Output the [x, y] coordinate of the center of the cell containing the given text.  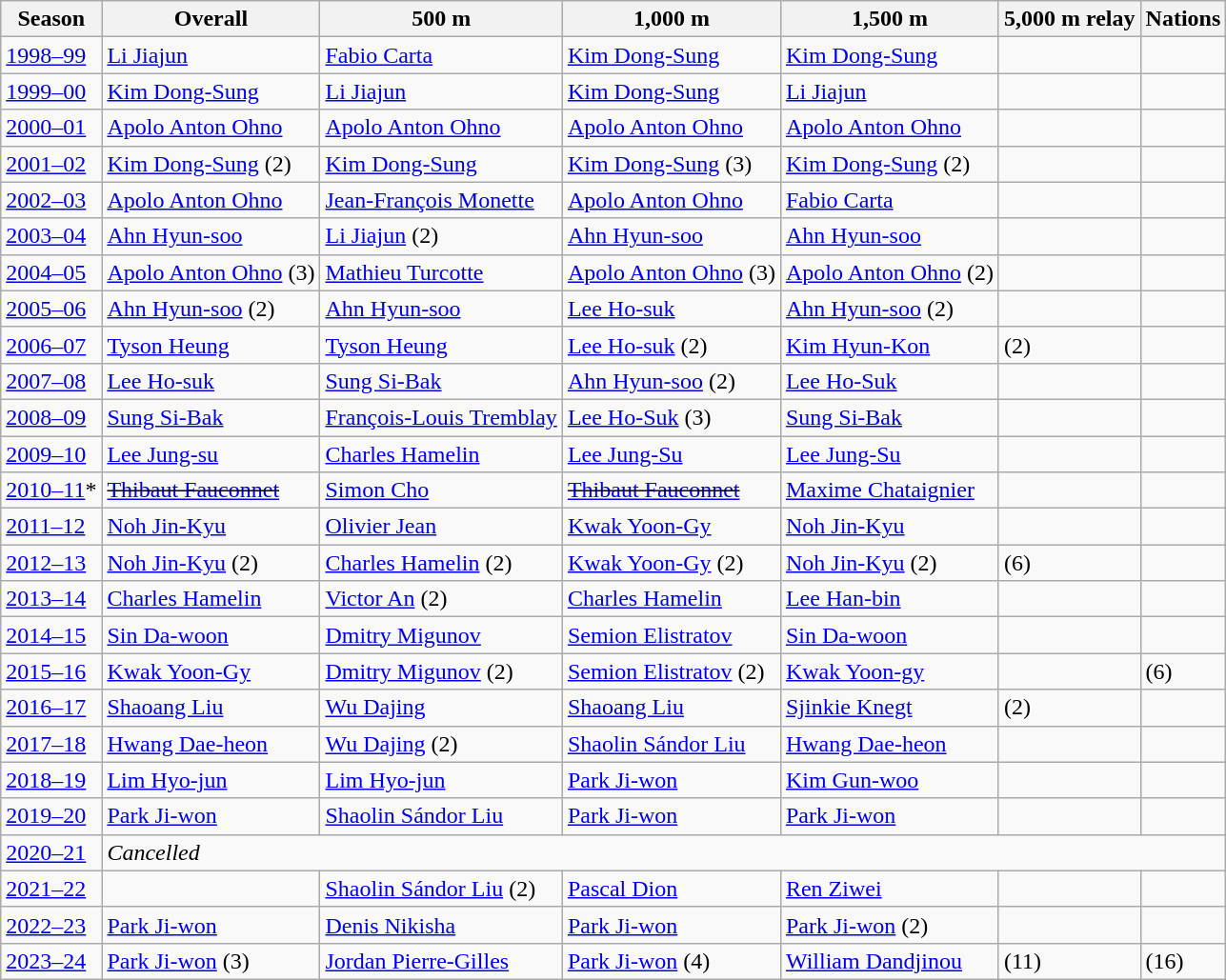
2017–18 [51, 744]
Lee Ho-Suk [890, 381]
Lee Jung-su [211, 454]
2015–16 [51, 671]
Simon Cho [441, 490]
Mathieu Turcotte [441, 272]
Lee Han-bin [890, 599]
Semion Elistratov [671, 635]
2022–23 [51, 925]
Kim Dong-Sung (3) [671, 164]
Pascal Dion [671, 889]
Lee Ho-suk (2) [671, 345]
Sjinkie Knegt [890, 708]
Kim Hyun-Kon [890, 345]
(16) [1183, 961]
Semion Elistratov (2) [671, 671]
2013–14 [51, 599]
2008–09 [51, 417]
2011–12 [51, 527]
Dmitry Migunov (2) [441, 671]
2009–10 [51, 454]
Wu Dajing [441, 708]
Shaolin Sándor Liu (2) [441, 889]
Victor An (2) [441, 599]
François-Louis Tremblay [441, 417]
2023–24 [51, 961]
1998–99 [51, 55]
500 m [441, 19]
2003–04 [51, 236]
Kwak Yoon-Gy (2) [671, 563]
1,000 m [671, 19]
2006–07 [51, 345]
2012–13 [51, 563]
Park Ji-won (3) [211, 961]
5,000 m relay [1069, 19]
Wu Dajing (2) [441, 744]
Nations [1183, 19]
Season [51, 19]
Ren Ziwei [890, 889]
Park Ji-won (4) [671, 961]
2016–17 [51, 708]
(11) [1069, 961]
Overall [211, 19]
Jordan Pierre-Gilles [441, 961]
2020–21 [51, 852]
2001–02 [51, 164]
Li Jiajun (2) [441, 236]
2010–11* [51, 490]
2014–15 [51, 635]
2019–20 [51, 816]
2021–22 [51, 889]
Kim Gun-woo [890, 780]
Olivier Jean [441, 527]
Lee Ho-Suk (3) [671, 417]
William Dandjinou [890, 961]
2004–05 [51, 272]
2018–19 [51, 780]
Charles Hamelin (2) [441, 563]
2007–08 [51, 381]
Maxime Chataignier [890, 490]
2000–01 [51, 128]
Apolo Anton Ohno (2) [890, 272]
2005–06 [51, 309]
Dmitry Migunov [441, 635]
2002–03 [51, 200]
1999–00 [51, 91]
Kwak Yoon-gy [890, 671]
Jean-François Monette [441, 200]
1,500 m [890, 19]
Denis Nikisha [441, 925]
Park Ji-won (2) [890, 925]
Cancelled [664, 852]
